Extract the [X, Y] coordinate from the center of the cell holding the provided text.  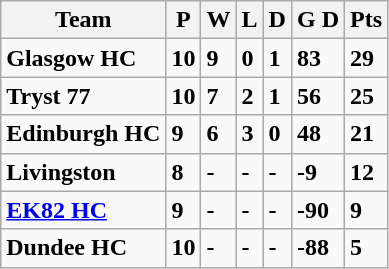
-90 [318, 210]
21 [366, 134]
EK82 HC [84, 210]
G D [318, 20]
2 [250, 96]
29 [366, 58]
-9 [318, 172]
6 [218, 134]
56 [318, 96]
Livingston [84, 172]
Team [84, 20]
W [218, 20]
5 [366, 248]
-88 [318, 248]
Edinburgh HC [84, 134]
Dundee HC [84, 248]
7 [218, 96]
Pts [366, 20]
12 [366, 172]
Glasgow HC [84, 58]
P [184, 20]
25 [366, 96]
3 [250, 134]
D [277, 20]
L [250, 20]
8 [184, 172]
83 [318, 58]
Tryst 77 [84, 96]
48 [318, 134]
